Scan for the cell matching the given text and deliver its [X, Y] coordinate at center. 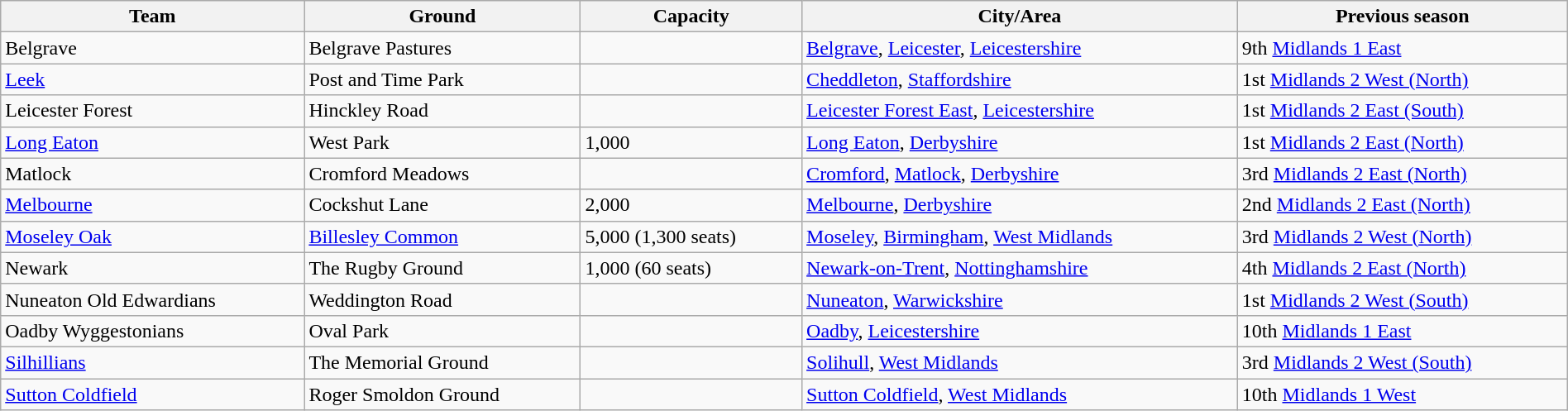
Ground [442, 17]
4th Midlands 2 East (North) [1403, 268]
Cromford, Matlock, Derbyshire [1021, 174]
Previous season [1403, 17]
Cockshut Lane [442, 205]
Moseley, Birmingham, West Midlands [1021, 237]
Oval Park [442, 331]
Moseley Oak [152, 237]
Roger Smoldon Ground [442, 394]
9th Midlands 1 East [1403, 48]
5,000 (1,300 seats) [691, 237]
Newark [152, 268]
Post and Time Park [442, 79]
2,000 [691, 205]
Leicester Forest East, Leicestershire [1021, 111]
1st Midlands 2 East (North) [1403, 142]
Sutton Coldfield [152, 394]
1st Midlands 2 West (South) [1403, 299]
Newark-on-Trent, Nottinghamshire [1021, 268]
Hinckley Road [442, 111]
Leek [152, 79]
Leicester Forest [152, 111]
The Memorial Ground [442, 362]
1st Midlands 2 East (South) [1403, 111]
3rd Midlands 2 West (North) [1403, 237]
Belgrave [152, 48]
10th Midlands 1 West [1403, 394]
Oadby Wyggestonians [152, 331]
3rd Midlands 2 East (North) [1403, 174]
The Rugby Ground [442, 268]
Silhillians [152, 362]
Cromford Meadows [442, 174]
Melbourne [152, 205]
Cheddleton, Staffordshire [1021, 79]
Sutton Coldfield, West Midlands [1021, 394]
Billesley Common [442, 237]
Melbourne, Derbyshire [1021, 205]
West Park [442, 142]
Oadby, Leicestershire [1021, 331]
Long Eaton, Derbyshire [1021, 142]
Belgrave Pastures [442, 48]
1,000 (60 seats) [691, 268]
City/Area [1021, 17]
3rd Midlands 2 West (South) [1403, 362]
2nd Midlands 2 East (North) [1403, 205]
Matlock [152, 174]
1,000 [691, 142]
10th Midlands 1 East [1403, 331]
Belgrave, Leicester, Leicestershire [1021, 48]
Team [152, 17]
Long Eaton [152, 142]
1st Midlands 2 West (North) [1403, 79]
Nuneaton, Warwickshire [1021, 299]
Weddington Road [442, 299]
Capacity [691, 17]
Nuneaton Old Edwardians [152, 299]
Solihull, West Midlands [1021, 362]
